Return [X, Y] of the center of cell containing provided text 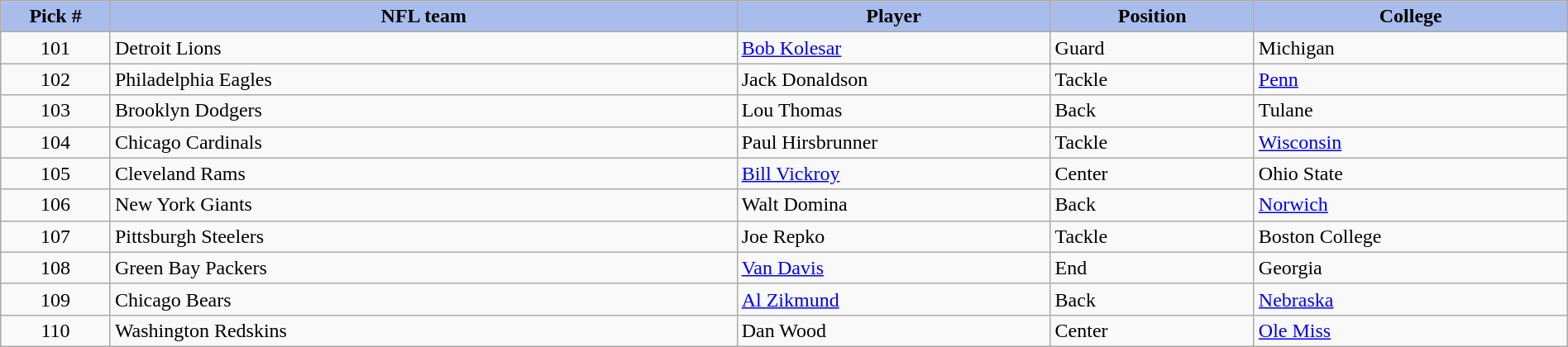
Position [1152, 17]
Guard [1152, 48]
Boston College [1411, 236]
109 [56, 299]
Philadelphia Eagles [423, 79]
Chicago Cardinals [423, 142]
Paul Hirsbrunner [893, 142]
Ohio State [1411, 173]
Pick # [56, 17]
105 [56, 173]
Washington Redskins [423, 330]
101 [56, 48]
106 [56, 205]
Dan Wood [893, 330]
Tulane [1411, 111]
Pittsburgh Steelers [423, 236]
New York Giants [423, 205]
College [1411, 17]
Lou Thomas [893, 111]
Green Bay Packers [423, 268]
108 [56, 268]
Bob Kolesar [893, 48]
Penn [1411, 79]
Wisconsin [1411, 142]
110 [56, 330]
Player [893, 17]
Chicago Bears [423, 299]
Al Zikmund [893, 299]
Joe Repko [893, 236]
Norwich [1411, 205]
Van Davis [893, 268]
Walt Domina [893, 205]
Jack Donaldson [893, 79]
End [1152, 268]
102 [56, 79]
107 [56, 236]
Ole Miss [1411, 330]
103 [56, 111]
Georgia [1411, 268]
Detroit Lions [423, 48]
Bill Vickroy [893, 173]
Brooklyn Dodgers [423, 111]
104 [56, 142]
Michigan [1411, 48]
Cleveland Rams [423, 173]
NFL team [423, 17]
Nebraska [1411, 299]
